Pinpoint the cell where the given text exists, returning its (x, y) midpoint coordinate. 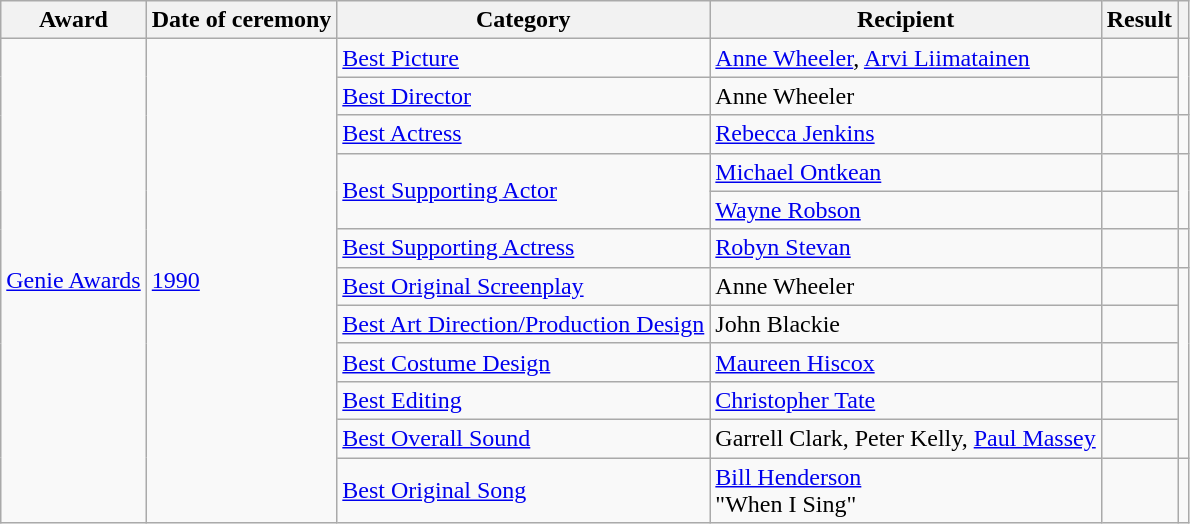
Michael Ontkean (906, 172)
1990 (242, 281)
Best Director (524, 96)
Best Picture (524, 58)
Best Original Screenplay (524, 286)
Wayne Robson (906, 210)
Date of ceremony (242, 20)
Award (74, 20)
Best Actress (524, 134)
John Blackie (906, 324)
Christopher Tate (906, 400)
Best Supporting Actress (524, 248)
Best Costume Design (524, 362)
Bill Henderson"When I Sing" (906, 490)
Genie Awards (74, 281)
Robyn Stevan (906, 248)
Best Overall Sound (524, 438)
Maureen Hiscox (906, 362)
Garrell Clark, Peter Kelly, Paul Massey (906, 438)
Anne Wheeler, Arvi Liimatainen (906, 58)
Category (524, 20)
Rebecca Jenkins (906, 134)
Result (1139, 20)
Best Art Direction/Production Design (524, 324)
Best Original Song (524, 490)
Recipient (906, 20)
Best Supporting Actor (524, 191)
Best Editing (524, 400)
